Return [X, Y] of the center of cell containing provided text 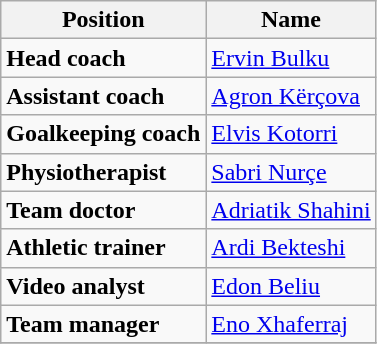
Video analyst [104, 286]
Head coach [104, 58]
Elvis Kotorri [291, 134]
Ervin Bulku [291, 58]
Agron Kërçova [291, 96]
Assistant coach [104, 96]
Goalkeeping coach [104, 134]
Position [104, 20]
Ardi Bekteshi [291, 248]
Name [291, 20]
Team manager [104, 324]
Eno Xhaferraj [291, 324]
Athletic trainer [104, 248]
Physiotherapist [104, 172]
Adriatik Shahini [291, 210]
Sabri Nurçe [291, 172]
Team doctor [104, 210]
Edon Beliu [291, 286]
